Identify which cell holds the provided text, then report its (X, Y) central coordinate. 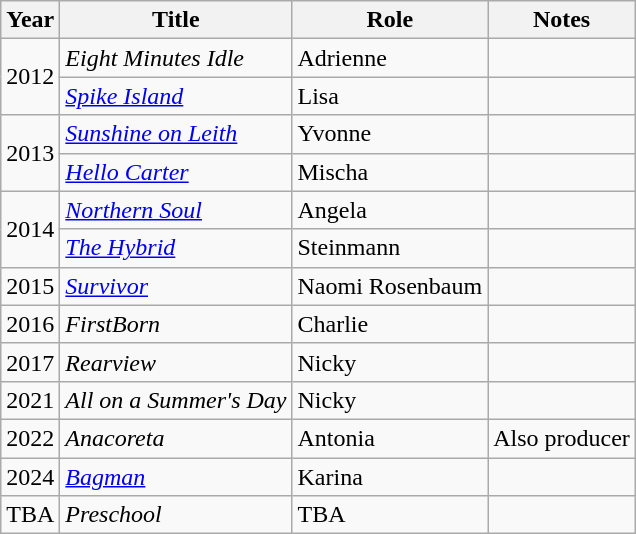
2014 (30, 229)
Mischa (390, 172)
Title (176, 20)
FirstBorn (176, 324)
Also producer (562, 438)
All on a Summer's Day (176, 400)
Role (390, 20)
Rearview (176, 362)
Hello Carter (176, 172)
The Hybrid (176, 248)
Northern Soul (176, 210)
2021 (30, 400)
2012 (30, 77)
Notes (562, 20)
Bagman (176, 477)
Survivor (176, 286)
2022 (30, 438)
Eight Minutes Idle (176, 58)
Angela (390, 210)
2017 (30, 362)
2016 (30, 324)
Steinmann (390, 248)
Antonia (390, 438)
Adrienne (390, 58)
Sunshine on Leith (176, 134)
2013 (30, 153)
2015 (30, 286)
Spike Island (176, 96)
Preschool (176, 515)
Yvonne (390, 134)
Lisa (390, 96)
Charlie (390, 324)
Naomi Rosenbaum (390, 286)
2024 (30, 477)
Karina (390, 477)
Anacoreta (176, 438)
Year (30, 20)
